Return [X, Y] of the center of cell containing provided text 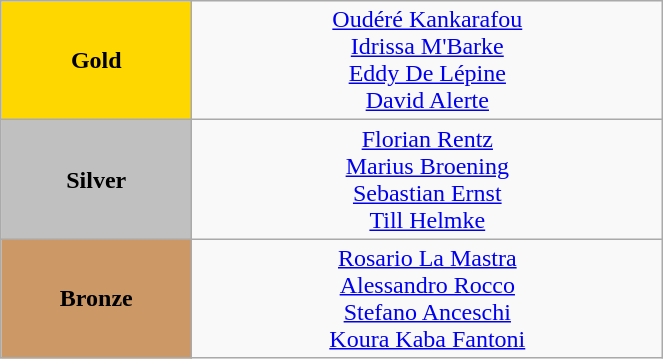
Florian RentzMarius BroeningSebastian ErnstTill Helmke [428, 180]
Oudéré KankarafouIdrissa M'BarkeEddy De LépineDavid Alerte [428, 60]
Silver [96, 180]
Bronze [96, 298]
Gold [96, 60]
Rosario La MastraAlessandro RoccoStefano AnceschiKoura Kaba Fantoni [428, 298]
